Return the [x, y] coordinate for the center point of the cell that contains the specified text.  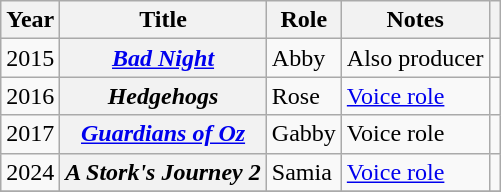
2024 [30, 172]
Hedgehogs [163, 96]
Abby [304, 58]
Samia [304, 172]
Guardians of Oz [163, 134]
Notes [415, 20]
2016 [30, 96]
2015 [30, 58]
Year [30, 20]
Role [304, 20]
Also producer [415, 58]
Bad Night [163, 58]
A Stork's Journey 2 [163, 172]
2017 [30, 134]
Title [163, 20]
Gabby [304, 134]
Rose [304, 96]
